Detect which cell encompasses the target text, then output its (X, Y) center coordinate. 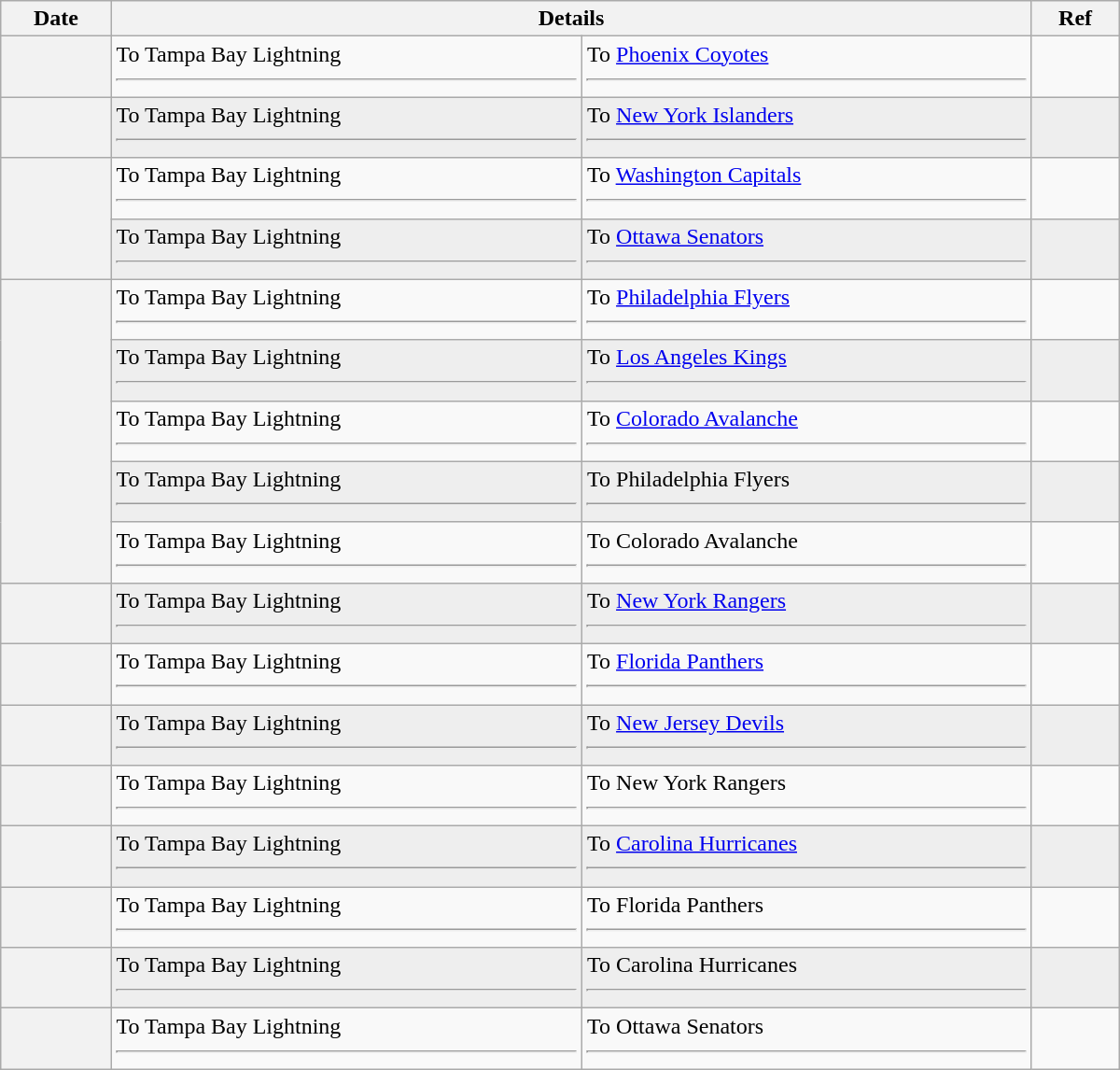
To Phoenix Coyotes (806, 67)
To New Jersey Devils (806, 734)
To Los Angeles Kings (806, 370)
Ref (1075, 19)
Details (571, 19)
To New York Islanders (806, 127)
Date (56, 19)
To Washington Capitals (806, 189)
